Provide the (x, y) coordinate of the cell's center where the given text is located.  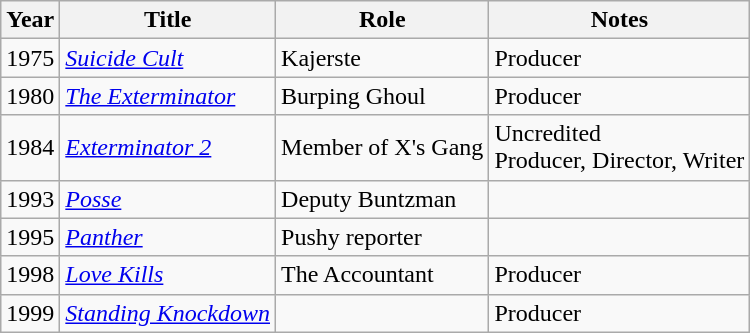
Year (30, 20)
Notes (620, 20)
Kajerste (382, 58)
Deputy Buntzman (382, 199)
Posse (168, 199)
Role (382, 20)
1984 (30, 148)
Panther (168, 237)
1995 (30, 237)
Title (168, 20)
The Accountant (382, 275)
1975 (30, 58)
Love Kills (168, 275)
The Exterminator (168, 96)
1998 (30, 275)
1999 (30, 313)
UncreditedProducer, Director, Writer (620, 148)
Burping Ghoul (382, 96)
Member of X's Gang (382, 148)
Standing Knockdown (168, 313)
Suicide Cult (168, 58)
Exterminator 2 (168, 148)
1993 (30, 199)
Pushy reporter (382, 237)
1980 (30, 96)
